Output the (x, y) coordinate of the center of the cell containing the given text.  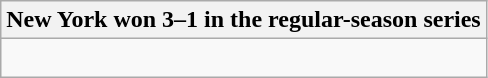
New York won 3–1 in the regular-season series (244, 20)
